Capture the cell that displays the provided text and extract its [x, y] central coordinate. 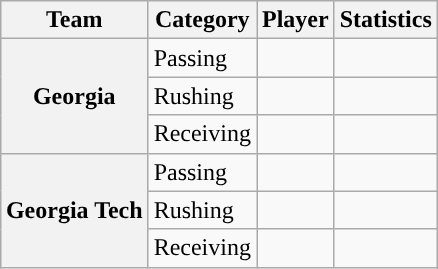
Georgia [74, 96]
Team [74, 20]
Georgia Tech [74, 210]
Player [295, 20]
Category [202, 20]
Statistics [386, 20]
